Return the (X, Y) coordinate for the center point of the cell that contains the specified text.  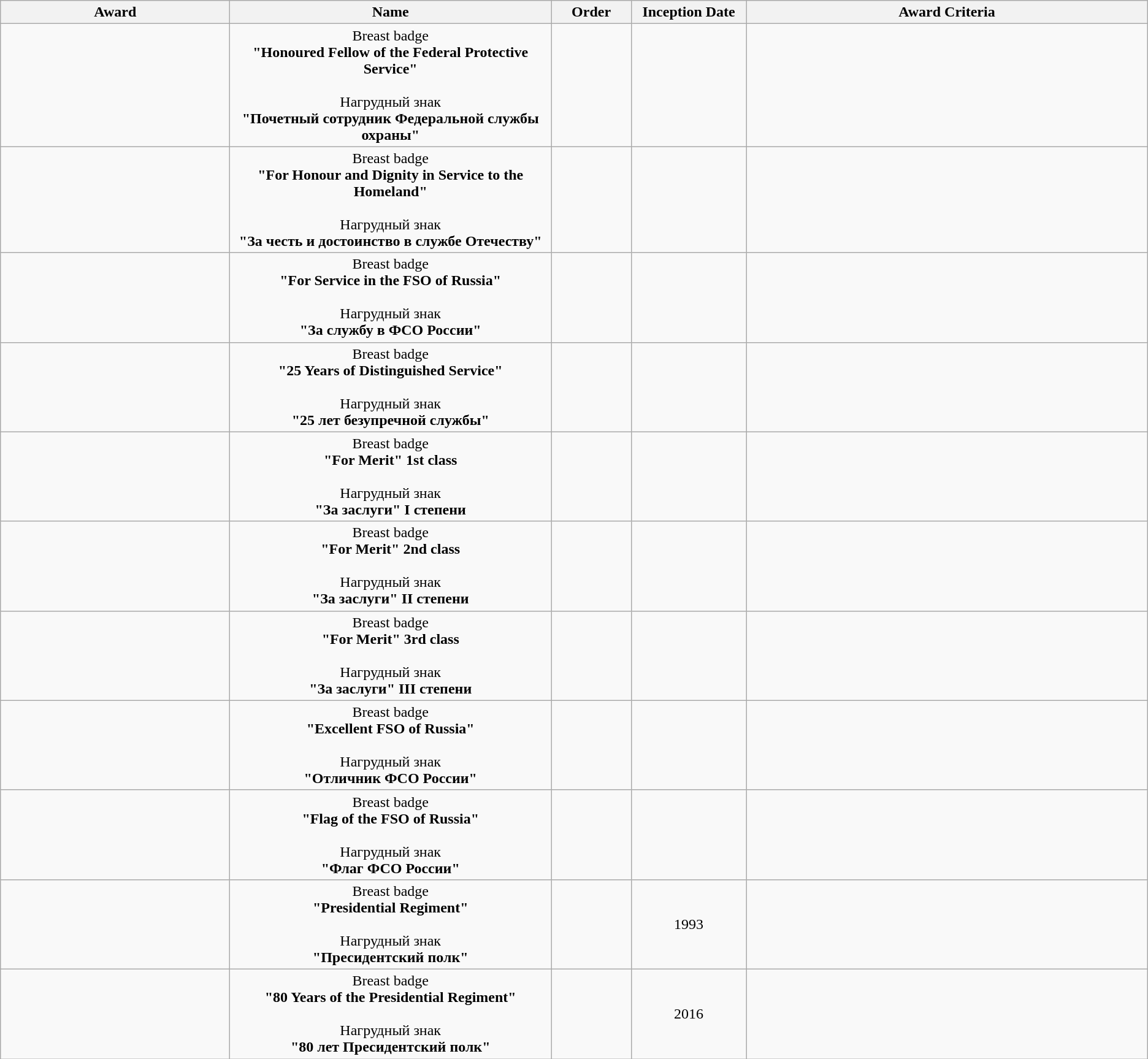
Award Criteria (947, 12)
Award (115, 12)
Breast badge"Flag of the FSO of Russia"Нагрудный знак"Флаг ФСО России" (391, 835)
Breast badge"25 Years of Distinguished Service"Нагрудный знак"25 лет безупречной службы" (391, 387)
Inception Date (689, 12)
Breast badge"Honoured Fellow of the Federal Protective Service"Нагрудный знак"Почетный сотрудник Федеральной службы охраны" (391, 85)
Breast badge"For Service in the FSO of Russia"Нагрудный знак"За службу в ФСО России" (391, 297)
Breast badge"80 Years of the Presidential Regiment"Нагрудный знак"80 лет Пресидентский полк" (391, 1014)
1993 (689, 924)
Order (591, 12)
Breast badge"For Merit" 1st classНагрудный знак"За заслуги" I степени (391, 476)
2016 (689, 1014)
Breast badge"Presidential Regiment"Нагрудный знак"Пресидентский полк" (391, 924)
Breast badge"For Merit" 3rd classНагрудный знак"За заслуги" III степени (391, 656)
Breast badge"Excellent FSO of Russia"Нагрудный знак"Отличник ФСО России" (391, 745)
Name (391, 12)
Breast badge"For Honour and Dignity in Service to the Homeland"Нагрудный знак"За честь и достоинство в службе Отечеству" (391, 200)
Breast badge"For Merit" 2nd classНагрудный знак"За заслуги" II степени (391, 566)
